Capture the cell that displays the provided text and extract its (x, y) central coordinate. 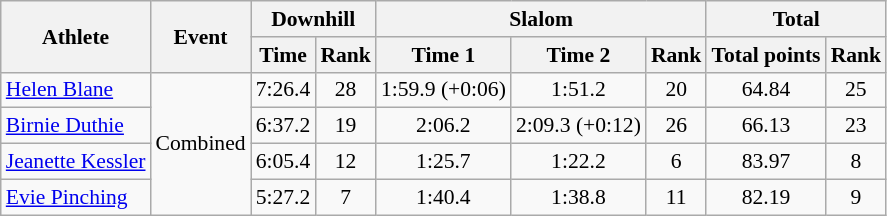
Helen Blane (76, 90)
26 (676, 126)
Birnie Duthie (76, 126)
8 (856, 162)
Downhill (314, 19)
Time 2 (578, 55)
1:22.2 (578, 162)
Time (284, 55)
66.13 (766, 126)
Total points (766, 55)
Evie Pinching (76, 197)
82.19 (766, 197)
Jeanette Kessler (76, 162)
Slalom (542, 19)
83.97 (766, 162)
7:26.4 (284, 90)
1:40.4 (444, 197)
12 (346, 162)
20 (676, 90)
Total (796, 19)
Time 1 (444, 55)
1:59.9 (+0:06) (444, 90)
6 (676, 162)
5:27.2 (284, 197)
Athlete (76, 36)
9 (856, 197)
1:38.8 (578, 197)
23 (856, 126)
11 (676, 197)
64.84 (766, 90)
Event (201, 36)
7 (346, 197)
2:06.2 (444, 126)
19 (346, 126)
25 (856, 90)
6:37.2 (284, 126)
1:25.7 (444, 162)
28 (346, 90)
2:09.3 (+0:12) (578, 126)
1:51.2 (578, 90)
6:05.4 (284, 162)
Combined (201, 143)
